For the text-containing cell, return its midpoint in (X, Y) coordinate format. 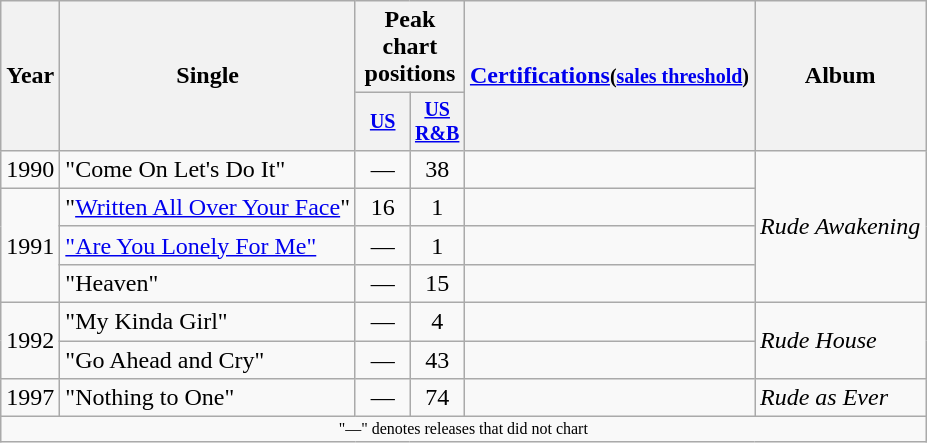
1991 (30, 245)
1997 (30, 398)
"Nothing to One" (208, 398)
"Are You Lonely For Me" (208, 245)
"Go Ahead and Cry" (208, 360)
Year (30, 76)
15 (437, 283)
US R&B (437, 122)
1992 (30, 341)
74 (437, 398)
Rude Awakening (840, 226)
Single (208, 76)
1990 (30, 169)
"—" denotes releases that did not chart (464, 429)
Album (840, 76)
Peak chart positions (410, 47)
38 (437, 169)
"My Kinda Girl" (208, 322)
16 (382, 207)
"Heaven" (208, 283)
"Come On Let's Do It" (208, 169)
43 (437, 360)
4 (437, 322)
"Written All Over Your Face" (208, 207)
US (382, 122)
Rude House (840, 341)
Rude as Ever (840, 398)
Certifications(sales threshold) (609, 76)
